For the text-containing cell, return its midpoint in (X, Y) coordinate format. 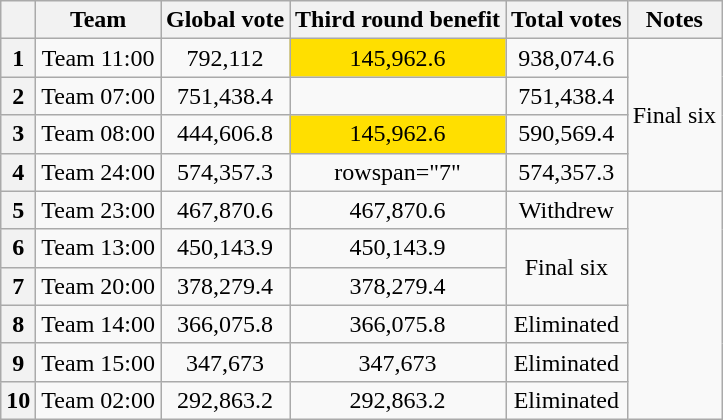
Team (98, 20)
1 (18, 58)
Third round benefit (398, 20)
Team 23:00 (98, 210)
3 (18, 134)
Team 02:00 (98, 400)
2 (18, 96)
rowspan="7" (398, 172)
Total votes (567, 20)
7 (18, 286)
Team 14:00 (98, 324)
Global vote (224, 20)
792,112 (224, 58)
938,074.6 (567, 58)
6 (18, 248)
Withdrew (567, 210)
Team 24:00 (98, 172)
10 (18, 400)
Team 07:00 (98, 96)
Team 20:00 (98, 286)
4 (18, 172)
Team 11:00 (98, 58)
Team 13:00 (98, 248)
590,569.4 (567, 134)
9 (18, 362)
8 (18, 324)
Notes (674, 20)
Team 15:00 (98, 362)
Team 08:00 (98, 134)
444,606.8 (224, 134)
5 (18, 210)
